Find where the given text appears and provide that cell's center as (X, Y) coordinate. 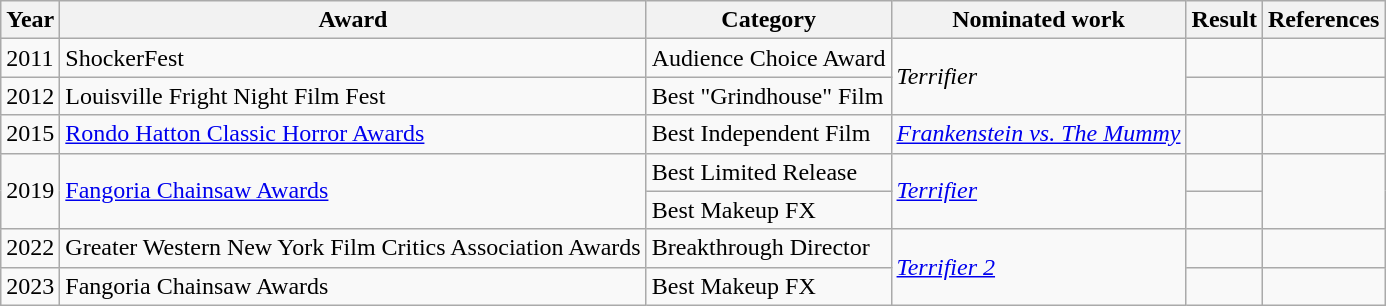
Year (30, 20)
2012 (30, 96)
ShockerFest (353, 58)
Best Independent Film (768, 134)
2022 (30, 248)
2015 (30, 134)
2019 (30, 191)
2011 (30, 58)
Best Limited Release (768, 172)
References (1324, 20)
Category (768, 20)
Nominated work (1038, 20)
Result (1224, 20)
Greater Western New York Film Critics Association Awards (353, 248)
Audience Choice Award (768, 58)
Rondo Hatton Classic Horror Awards (353, 134)
Louisville Fright Night Film Fest (353, 96)
Breakthrough Director (768, 248)
Award (353, 20)
Frankenstein vs. The Mummy (1038, 134)
2023 (30, 286)
Terrifier 2 (1038, 267)
Best "Grindhouse" Film (768, 96)
